Identify which cell holds the provided text, then report its (X, Y) central coordinate. 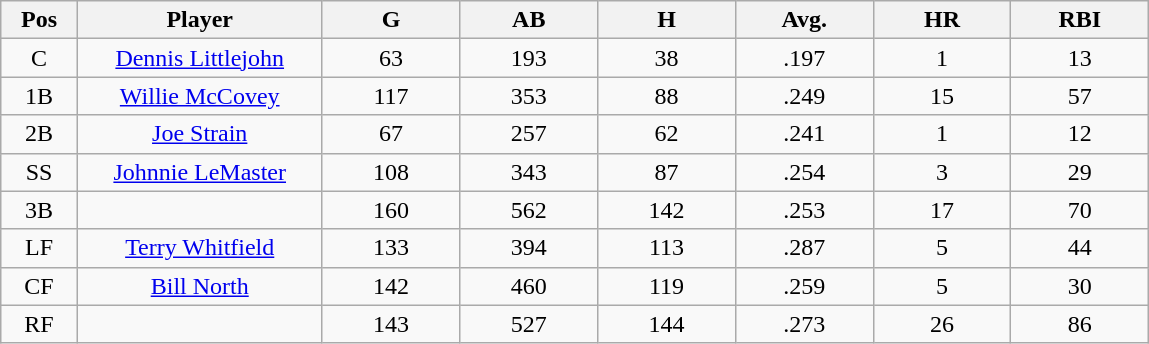
88 (667, 96)
460 (529, 286)
527 (529, 324)
144 (667, 324)
143 (391, 324)
1B (40, 96)
.197 (804, 58)
63 (391, 58)
70 (1080, 210)
193 (529, 58)
CF (40, 286)
57 (1080, 96)
G (391, 20)
117 (391, 96)
133 (391, 248)
HR (942, 20)
AB (529, 20)
86 (1080, 324)
38 (667, 58)
Bill North (200, 286)
562 (529, 210)
Player (200, 20)
Pos (40, 20)
C (40, 58)
113 (667, 248)
15 (942, 96)
.273 (804, 324)
Johnnie LeMaster (200, 172)
353 (529, 96)
Terry Whitfield (200, 248)
.287 (804, 248)
394 (529, 248)
RF (40, 324)
87 (667, 172)
119 (667, 286)
LF (40, 248)
17 (942, 210)
343 (529, 172)
RBI (1080, 20)
SS (40, 172)
257 (529, 134)
26 (942, 324)
160 (391, 210)
.241 (804, 134)
29 (1080, 172)
.259 (804, 286)
.254 (804, 172)
Joe Strain (200, 134)
30 (1080, 286)
12 (1080, 134)
3 (942, 172)
67 (391, 134)
2B (40, 134)
62 (667, 134)
13 (1080, 58)
108 (391, 172)
Avg. (804, 20)
3B (40, 210)
.253 (804, 210)
44 (1080, 248)
Willie McCovey (200, 96)
Dennis Littlejohn (200, 58)
.249 (804, 96)
H (667, 20)
